Determine the [X, Y] coordinate at the center of the cell enclosing the given text.  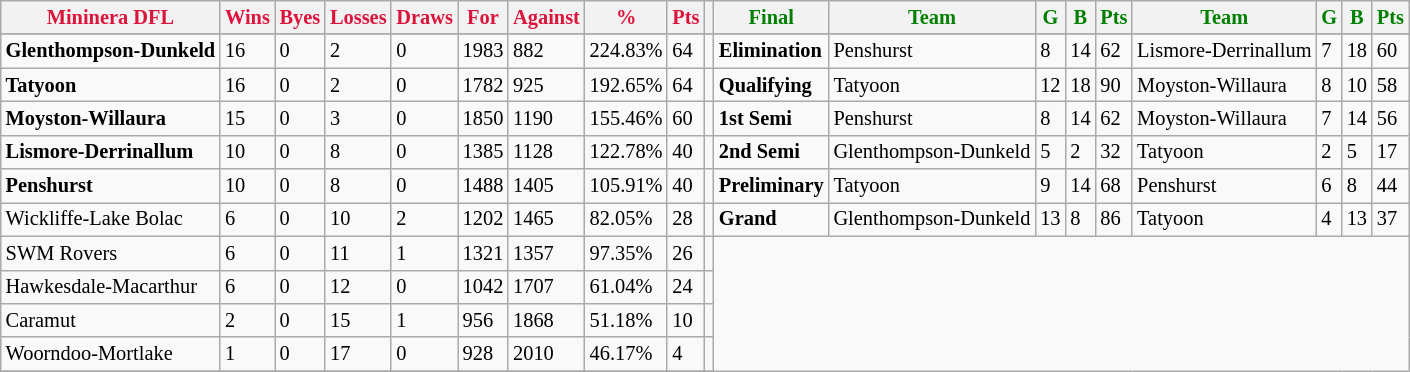
122.78% [626, 152]
1042 [483, 287]
44 [1390, 186]
Elimination [772, 51]
68 [1114, 186]
46.17% [626, 354]
56 [1390, 118]
Preliminary [772, 186]
Caramut [110, 320]
1128 [546, 152]
SWM Rovers [110, 253]
Mininera DFL [110, 17]
82.05% [626, 219]
86 [1114, 219]
24 [686, 287]
1385 [483, 152]
Grand [772, 219]
1357 [546, 253]
1st Semi [772, 118]
1405 [546, 186]
Hawkesdale-Macarthur [110, 287]
11 [358, 253]
192.65% [626, 85]
1190 [546, 118]
105.91% [626, 186]
26 [686, 253]
925 [546, 85]
% [626, 17]
97.35% [626, 253]
882 [546, 51]
Final [772, 17]
1782 [483, 85]
32 [1114, 152]
37 [1390, 219]
61.04% [626, 287]
3 [358, 118]
90 [1114, 85]
Draws [424, 17]
1488 [483, 186]
2nd Semi [772, 152]
Byes [300, 17]
Wins [248, 17]
28 [686, 219]
51.18% [626, 320]
928 [483, 354]
9 [1050, 186]
58 [1390, 85]
Losses [358, 17]
956 [483, 320]
224.83% [626, 51]
1202 [483, 219]
1983 [483, 51]
Against [546, 17]
Wickliffe-Lake Bolac [110, 219]
2010 [546, 354]
1321 [483, 253]
155.46% [626, 118]
For [483, 17]
1850 [483, 118]
1465 [546, 219]
1707 [546, 287]
Woorndoo-Mortlake [110, 354]
Qualifying [772, 85]
1868 [546, 320]
